Search for the cell housing the specified text and yield its [X, Y] center coordinate. 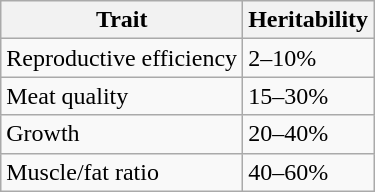
15–30% [308, 96]
Growth [122, 134]
Meat quality [122, 96]
20–40% [308, 134]
Trait [122, 20]
40–60% [308, 172]
Reproductive efficiency [122, 58]
Heritability [308, 20]
2–10% [308, 58]
Muscle/fat ratio [122, 172]
